Capture the cell that displays the provided text and extract its [x, y] central coordinate. 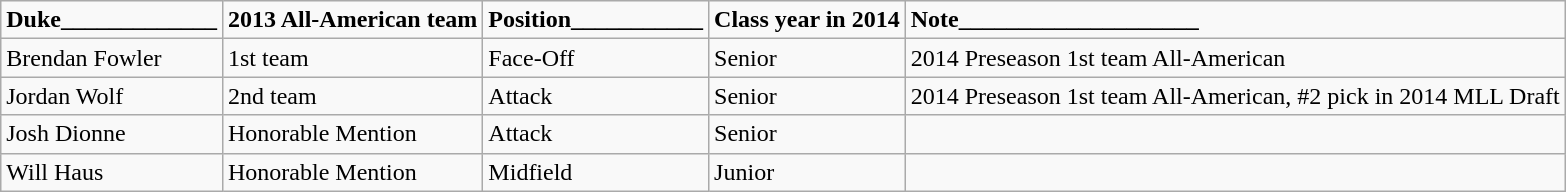
Junior [808, 172]
Will Haus [112, 172]
Midfield [596, 172]
Jordan Wolf [112, 96]
Brendan Fowler [112, 58]
Josh Dionne [112, 134]
1st team [352, 58]
Face-Off [596, 58]
2nd team [352, 96]
2013 All-American team [352, 20]
2014 Preseason 1st team All-American [1235, 58]
Position___________ [596, 20]
2014 Preseason 1st team All-American, #2 pick in 2014 MLL Draft [1235, 96]
Duke_____________ [112, 20]
Note____________________ [1235, 20]
Class year in 2014 [808, 20]
